Find where the given text appears and provide that cell's center as [x, y] coordinate. 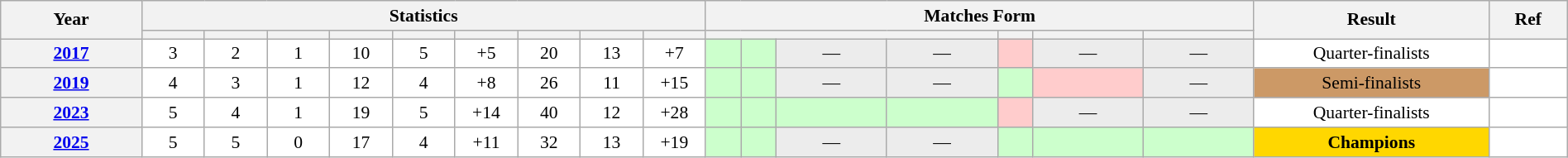
32 [549, 142]
20 [549, 54]
+5 [486, 54]
+7 [674, 54]
Champions [1371, 142]
10 [361, 54]
Year [71, 20]
2025 [71, 142]
Matches Form [979, 16]
+8 [486, 84]
17 [361, 142]
+19 [674, 142]
0 [299, 142]
19 [361, 113]
40 [549, 113]
26 [549, 84]
2019 [71, 84]
Result [1371, 20]
2 [236, 54]
Ref [1528, 20]
+11 [486, 142]
2023 [71, 113]
Statistics [423, 16]
+15 [674, 84]
11 [612, 84]
2017 [71, 54]
+14 [486, 113]
+28 [674, 113]
Semi-finalists [1371, 84]
